Return [x, y] of the center of cell containing provided text 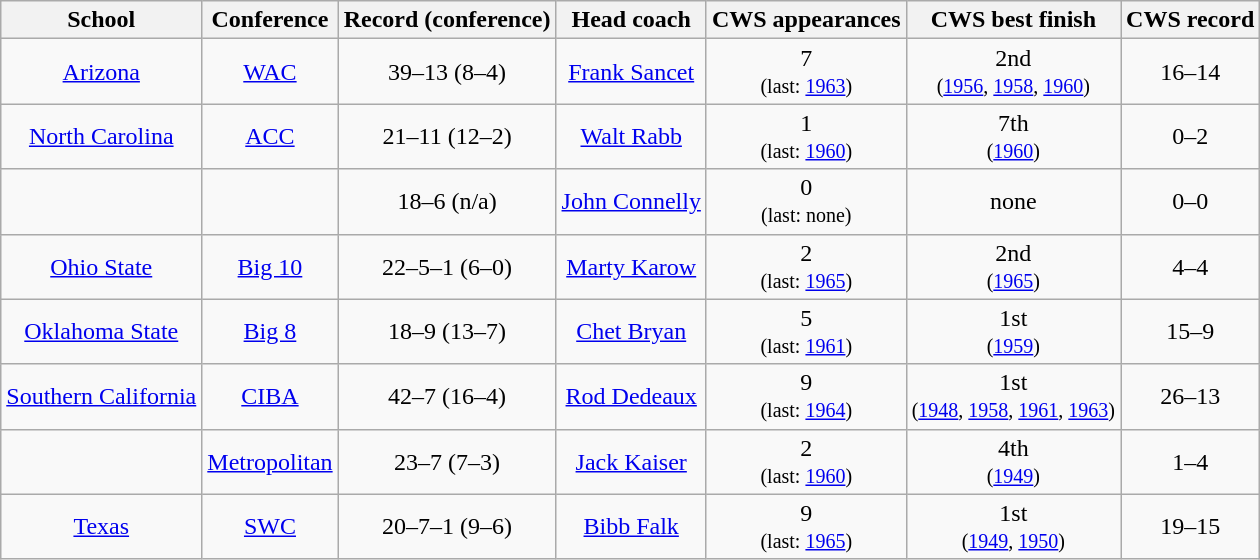
Rod Dedeaux [631, 396]
21–11 (12–2) [447, 136]
none [1013, 202]
Conference [270, 20]
1st(1948, 1958, 1961, 1963) [1013, 396]
Record (conference) [447, 20]
18–6 (n/a) [447, 202]
2(last: 1965) [806, 266]
Big 10 [270, 266]
7th(1960) [1013, 136]
0(last: none) [806, 202]
4–4 [1190, 266]
Big 8 [270, 332]
Jack Kaiser [631, 462]
20–7–1 (9–6) [447, 526]
26–13 [1190, 396]
15–9 [1190, 332]
22–5–1 (6–0) [447, 266]
2nd(1965) [1013, 266]
1st(1959) [1013, 332]
9(last: 1965) [806, 526]
WAC [270, 72]
16–14 [1190, 72]
39–13 (8–4) [447, 72]
Metropolitan [270, 462]
ACC [270, 136]
4th(1949) [1013, 462]
1–4 [1190, 462]
North Carolina [102, 136]
Frank Sancet [631, 72]
CWS best finish [1013, 20]
SWC [270, 526]
7(last: 1963) [806, 72]
1(last: 1960) [806, 136]
CWS record [1190, 20]
School [102, 20]
CIBA [270, 396]
23–7 (7–3) [447, 462]
Head coach [631, 20]
2(last: 1960) [806, 462]
1st(1949, 1950) [1013, 526]
19–15 [1190, 526]
Southern California [102, 396]
0–0 [1190, 202]
Bibb Falk [631, 526]
Ohio State [102, 266]
Walt Rabb [631, 136]
John Connelly [631, 202]
9(last: 1964) [806, 396]
0–2 [1190, 136]
Oklahoma State [102, 332]
5(last: 1961) [806, 332]
Marty Karow [631, 266]
42–7 (16–4) [447, 396]
CWS appearances [806, 20]
2nd(1956, 1958, 1960) [1013, 72]
18–9 (13–7) [447, 332]
Chet Bryan [631, 332]
Texas [102, 526]
Arizona [102, 72]
